Search for the cell housing the specified text and yield its (X, Y) center coordinate. 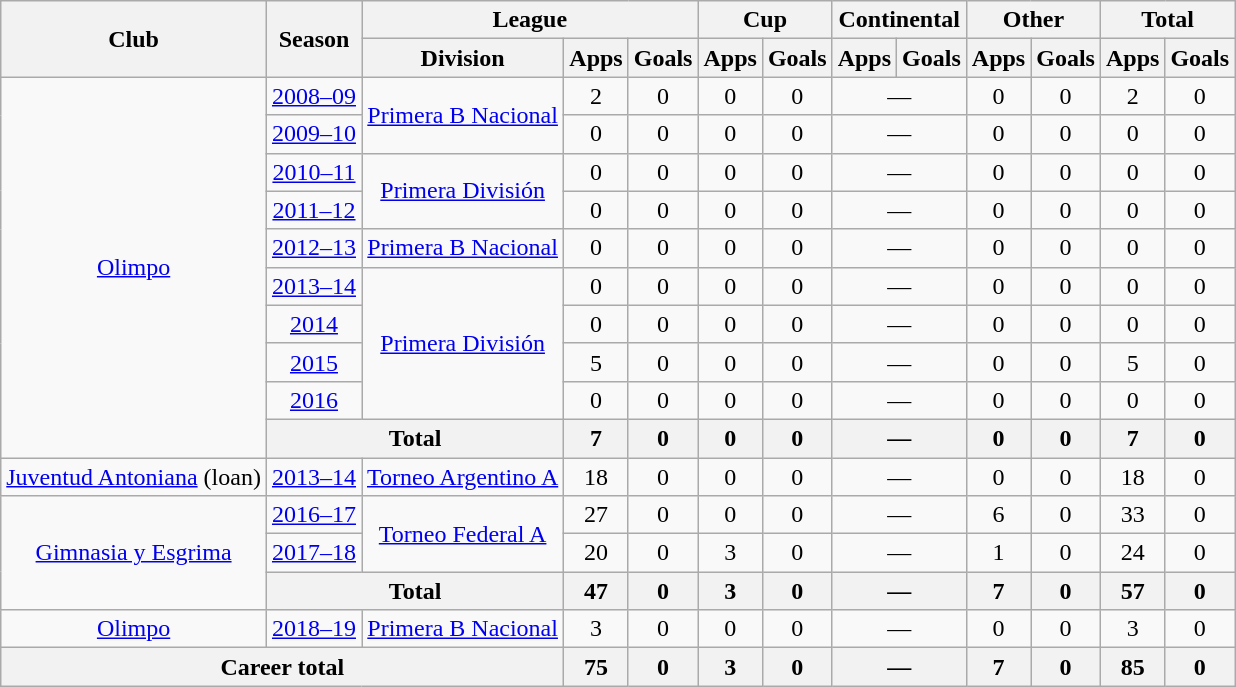
6 (998, 515)
League (530, 20)
2016 (314, 400)
47 (596, 591)
24 (1132, 553)
1 (998, 553)
2009–10 (314, 134)
85 (1132, 667)
57 (1132, 591)
2010–11 (314, 172)
Career total (282, 667)
2008–09 (314, 96)
2017–18 (314, 553)
Juventud Antoniana (loan) (134, 477)
27 (596, 515)
75 (596, 667)
Club (134, 39)
Other (1033, 20)
2018–19 (314, 629)
2012–13 (314, 248)
Continental (899, 20)
20 (596, 553)
2016–17 (314, 515)
2015 (314, 362)
Gimnasia y Esgrima (134, 553)
Cup (765, 20)
33 (1132, 515)
Season (314, 39)
Torneo Argentino A (463, 477)
2014 (314, 324)
Division (463, 58)
2011–12 (314, 210)
Torneo Federal A (463, 534)
